Detect which cell encompasses the target text, then output its [x, y] center coordinate. 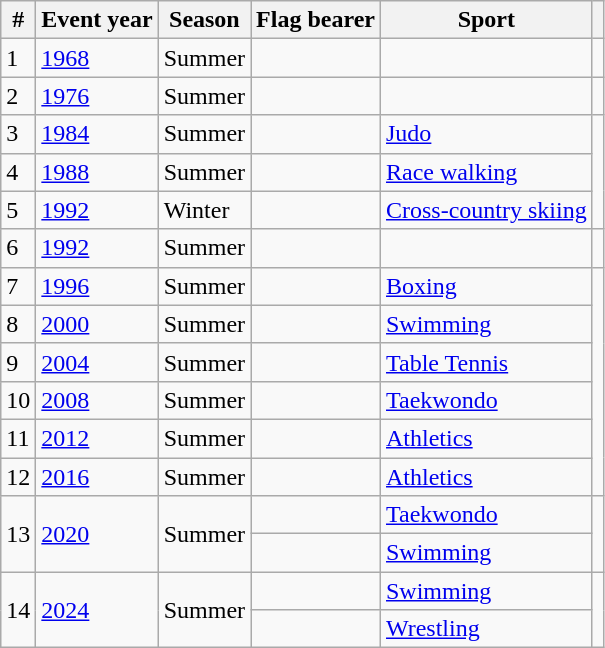
2 [18, 96]
13 [18, 534]
1968 [97, 58]
Cross-country skiing [486, 210]
9 [18, 362]
14 [18, 610]
Flag bearer [316, 20]
11 [18, 438]
2016 [97, 477]
1988 [97, 172]
1976 [97, 96]
1 [18, 58]
3 [18, 134]
10 [18, 400]
1984 [97, 134]
6 [18, 248]
2004 [97, 362]
2000 [97, 324]
2012 [97, 438]
Sport [486, 20]
2024 [97, 610]
Winter [204, 210]
2008 [97, 400]
2020 [97, 534]
Boxing [486, 286]
Wrestling [486, 629]
1996 [97, 286]
7 [18, 286]
Race walking [486, 172]
# [18, 20]
Judo [486, 134]
Event year [97, 20]
12 [18, 477]
4 [18, 172]
8 [18, 324]
Table Tennis [486, 362]
Season [204, 20]
5 [18, 210]
